Pinpoint the cell where the given text exists, returning its [x, y] midpoint coordinate. 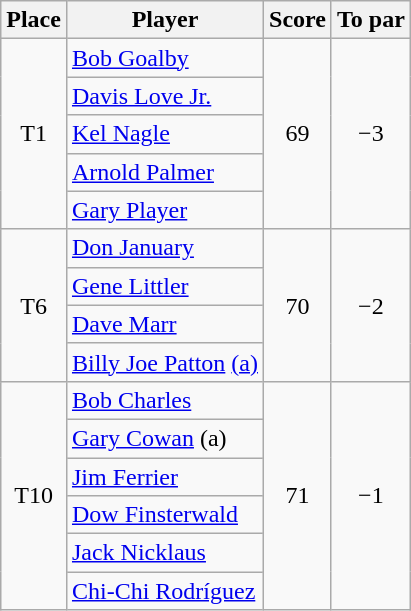
Jack Nicklaus [164, 553]
Kel Nagle [164, 134]
−3 [370, 134]
T6 [34, 305]
Player [164, 20]
Don January [164, 248]
Jim Ferrier [164, 477]
Chi-Chi Rodríguez [164, 591]
Dow Finsterwald [164, 515]
Bob Goalby [164, 58]
Billy Joe Patton (a) [164, 362]
Gary Player [164, 210]
Arnold Palmer [164, 172]
Gene Littler [164, 286]
−2 [370, 305]
70 [298, 305]
T1 [34, 134]
Place [34, 20]
69 [298, 134]
T10 [34, 495]
Gary Cowan (a) [164, 438]
Bob Charles [164, 400]
Davis Love Jr. [164, 96]
Score [298, 20]
Dave Marr [164, 324]
−1 [370, 495]
71 [298, 495]
To par [370, 20]
